Capture the cell that displays the provided text and extract its [x, y] central coordinate. 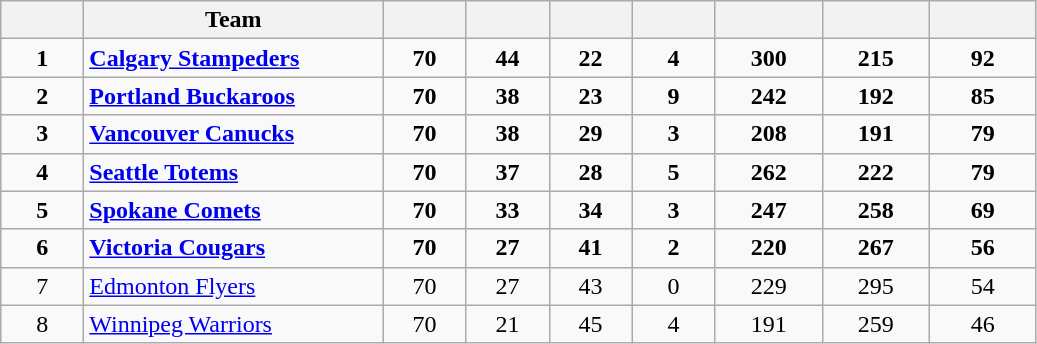
54 [982, 286]
220 [768, 248]
37 [508, 172]
46 [982, 324]
295 [876, 286]
262 [768, 172]
69 [982, 210]
22 [590, 58]
229 [768, 286]
Victoria Cougars [234, 248]
Calgary Stampeders [234, 58]
208 [768, 134]
33 [508, 210]
222 [876, 172]
92 [982, 58]
45 [590, 324]
Seattle Totems [234, 172]
56 [982, 248]
Vancouver Canucks [234, 134]
259 [876, 324]
258 [876, 210]
28 [590, 172]
85 [982, 96]
43 [590, 286]
1 [42, 58]
267 [876, 248]
Edmonton Flyers [234, 286]
242 [768, 96]
34 [590, 210]
9 [674, 96]
6 [42, 248]
Portland Buckaroos [234, 96]
300 [768, 58]
21 [508, 324]
Spokane Comets [234, 210]
247 [768, 210]
23 [590, 96]
41 [590, 248]
44 [508, 58]
192 [876, 96]
215 [876, 58]
29 [590, 134]
8 [42, 324]
0 [674, 286]
7 [42, 286]
Winnipeg Warriors [234, 324]
Team [234, 20]
